Pinpoint the cell where the given text exists, returning its [x, y] midpoint coordinate. 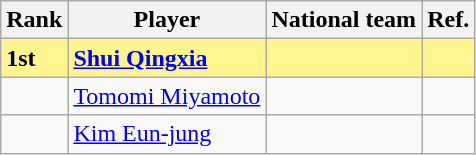
Tomomi Miyamoto [167, 96]
Rank [34, 20]
Kim Eun-jung [167, 134]
National team [344, 20]
Player [167, 20]
Ref. [448, 20]
1st [34, 58]
Shui Qingxia [167, 58]
